Find where the given text appears and provide that cell's center as [X, Y] coordinate. 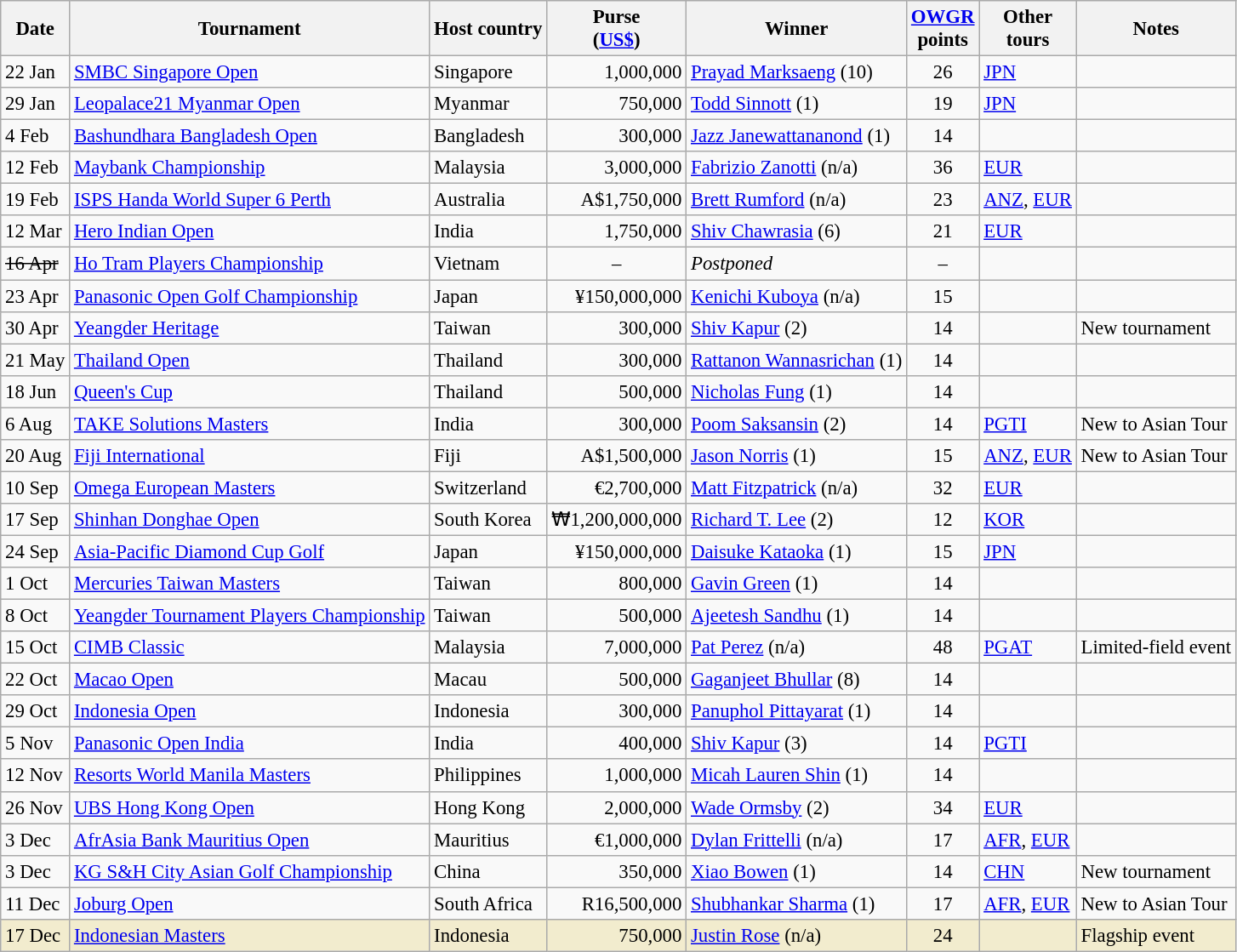
R16,500,000 [617, 904]
Philippines [488, 776]
32 [943, 487]
4 Feb [36, 136]
Panasonic Open Golf Championship [250, 296]
Shiv Chawrasia (6) [796, 232]
AfrAsia Bank Mauritius Open [250, 840]
Panuphol Pittayarat (1) [796, 711]
Daisuke Kataoka (1) [796, 551]
Mauritius [488, 840]
Asia-Pacific Diamond Cup Golf [250, 551]
12 Nov [36, 776]
18 Jun [36, 391]
350,000 [617, 871]
23 [943, 200]
Resorts World Manila Masters [250, 776]
26 [943, 72]
Fabrizio Zanotti (n/a) [796, 168]
1 Oct [36, 584]
Thailand Open [250, 360]
Shiv Kapur (2) [796, 328]
12 [943, 520]
21 May [36, 360]
Pat Perez (n/a) [796, 647]
Poom Saksansin (2) [796, 424]
Fiji International [250, 456]
Hong Kong [488, 807]
Panasonic Open India [250, 744]
17 Dec [36, 936]
Tournament [250, 29]
Shinhan Donghae Open [250, 520]
TAKE Solutions Masters [250, 424]
Nicholas Fung (1) [796, 391]
8 Oct [36, 616]
7,000,000 [617, 647]
Micah Lauren Shin (1) [796, 776]
Shiv Kapur (3) [796, 744]
Hero Indian Open [250, 232]
16 Apr [36, 264]
5 Nov [36, 744]
Winner [796, 29]
Jason Norris (1) [796, 456]
Justin Rose (n/a) [796, 936]
Mercuries Taiwan Masters [250, 584]
Leopalace21 Myanmar Open [250, 104]
Indonesian Masters [250, 936]
20 Aug [36, 456]
Maybank Championship [250, 168]
China [488, 871]
12 Feb [36, 168]
Myanmar [488, 104]
A$1,750,000 [617, 200]
OWGRpoints [943, 29]
Indonesia Open [250, 711]
Jazz Janewattananond (1) [796, 136]
Yeangder Heritage [250, 328]
Bangladesh [488, 136]
10 Sep [36, 487]
23 Apr [36, 296]
SMBC Singapore Open [250, 72]
22 Jan [36, 72]
6 Aug [36, 424]
Date [36, 29]
400,000 [617, 744]
Rattanon Wannasrichan (1) [796, 360]
Macao Open [250, 680]
Omega European Masters [250, 487]
24 Sep [36, 551]
South Korea [488, 520]
Ajeetesh Sandhu (1) [796, 616]
Kenichi Kuboya (n/a) [796, 296]
KG S&H City Asian Golf Championship [250, 871]
₩1,200,000,000 [617, 520]
€2,700,000 [617, 487]
34 [943, 807]
3,000,000 [617, 168]
29 Oct [36, 711]
21 [943, 232]
Brett Rumford (n/a) [796, 200]
€1,000,000 [617, 840]
11 Dec [36, 904]
19 Feb [36, 200]
48 [943, 647]
30 Apr [36, 328]
Ho Tram Players Championship [250, 264]
800,000 [617, 584]
Macau [488, 680]
36 [943, 168]
24 [943, 936]
Singapore [488, 72]
17 Sep [36, 520]
UBS Hong Kong Open [250, 807]
Queen's Cup [250, 391]
Vietnam [488, 264]
Gavin Green (1) [796, 584]
29 Jan [36, 104]
Xiao Bowen (1) [796, 871]
CHN [1028, 871]
PGAT [1028, 647]
Switzerland [488, 487]
1,750,000 [617, 232]
Shubhankar Sharma (1) [796, 904]
Host country [488, 29]
KOR [1028, 520]
Todd Sinnott (1) [796, 104]
Richard T. Lee (2) [796, 520]
26 Nov [36, 807]
Matt Fitzpatrick (n/a) [796, 487]
19 [943, 104]
Postponed [796, 264]
Yeangder Tournament Players Championship [250, 616]
Joburg Open [250, 904]
12 Mar [36, 232]
Purse(US$) [617, 29]
22 Oct [36, 680]
Flagship event [1155, 936]
Bashundhara Bangladesh Open [250, 136]
Notes [1155, 29]
Fiji [488, 456]
Australia [488, 200]
Prayad Marksaeng (10) [796, 72]
Gaganjeet Bhullar (8) [796, 680]
2,000,000 [617, 807]
15 Oct [36, 647]
Othertours [1028, 29]
CIMB Classic [250, 647]
Dylan Frittelli (n/a) [796, 840]
Limited-field event [1155, 647]
ISPS Handa World Super 6 Perth [250, 200]
South Africa [488, 904]
A$1,500,000 [617, 456]
Wade Ormsby (2) [796, 807]
